Capture the cell that displays the provided text and extract its (X, Y) central coordinate. 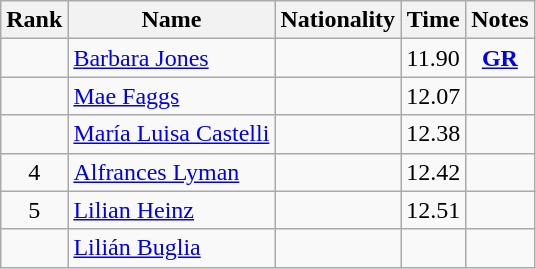
12.51 (434, 210)
Rank (34, 20)
Mae Faggs (172, 96)
Name (172, 20)
4 (34, 172)
GR (500, 58)
12.38 (434, 134)
Lilián Buglia (172, 248)
Lilian Heinz (172, 210)
12.07 (434, 96)
Alfrances Lyman (172, 172)
Barbara Jones (172, 58)
12.42 (434, 172)
11.90 (434, 58)
Nationality (338, 20)
María Luisa Castelli (172, 134)
Time (434, 20)
5 (34, 210)
Notes (500, 20)
